Find where the given text appears and provide that cell's center as (X, Y) coordinate. 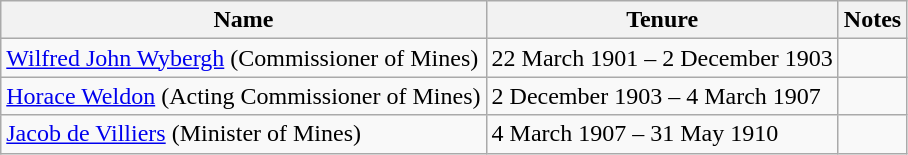
2 December 1903 – 4 March 1907 (662, 96)
22 March 1901 – 2 December 1903 (662, 58)
Jacob de Villiers (Minister of Mines) (244, 134)
Horace Weldon (Acting Commissioner of Mines) (244, 96)
Notes (872, 20)
Name (244, 20)
4 March 1907 – 31 May 1910 (662, 134)
Tenure (662, 20)
Wilfred John Wybergh (Commissioner of Mines) (244, 58)
